Identify which cell holds the provided text, then report its (X, Y) central coordinate. 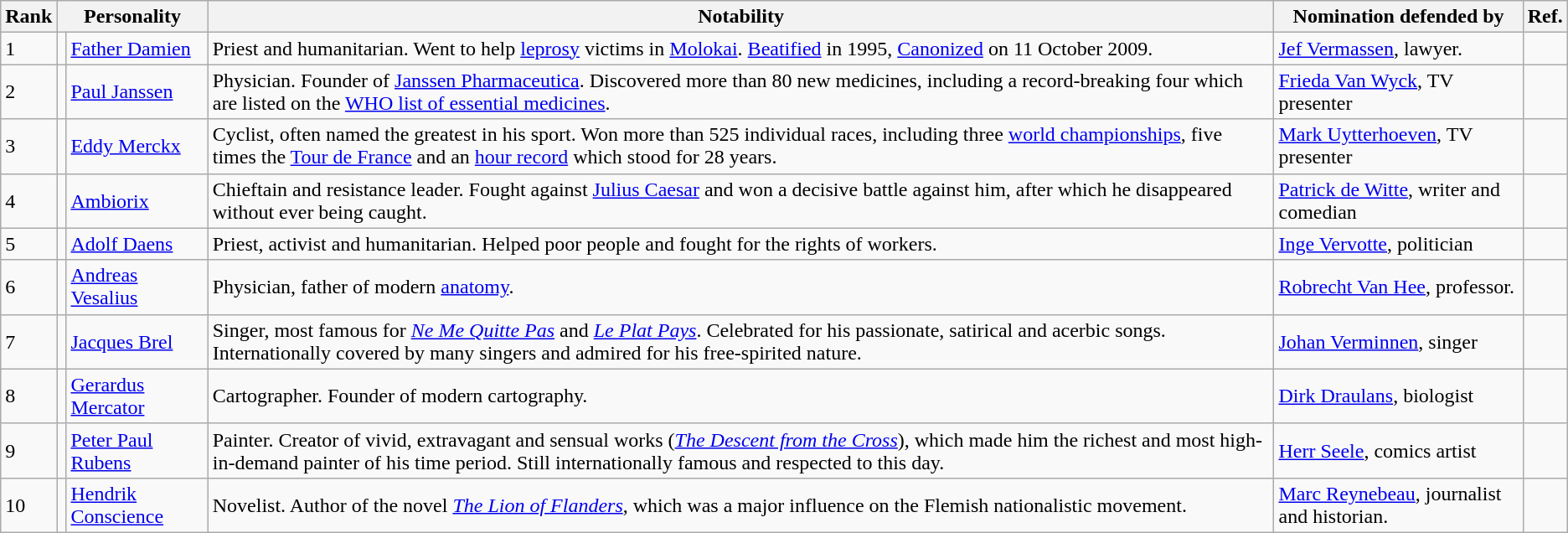
Hendrik Conscience (137, 505)
Ref. (1545, 17)
Herr Seele, comics artist (1399, 451)
Dirk Draulans, biologist (1399, 396)
Personality (132, 17)
Priest, activist and humanitarian. Helped poor people and fought for the rights of workers. (740, 244)
Marc Reynebeau, journalist and historian. (1399, 505)
6 (28, 287)
10 (28, 505)
7 (28, 342)
Nomination defended by (1399, 17)
Jef Vermassen, lawyer. (1399, 49)
4 (28, 201)
3 (28, 146)
Paul Janssen (137, 92)
Rank (28, 17)
Gerardus Mercator (137, 396)
Novelist. Author of the novel The Lion of Flanders, which was a major influence on the Flemish nationalistic movement. (740, 505)
Inge Vervotte, politician (1399, 244)
5 (28, 244)
Peter Paul Rubens (137, 451)
Mark Uytterhoeven, TV presenter (1399, 146)
Notability (740, 17)
9 (28, 451)
Jacques Brel (137, 342)
Patrick de Witte, writer and comedian (1399, 201)
8 (28, 396)
Andreas Vesalius (137, 287)
Frieda Van Wyck, TV presenter (1399, 92)
Johan Verminnen, singer (1399, 342)
2 (28, 92)
Robrecht Van Hee, professor. (1399, 287)
Father Damien (137, 49)
Ambiorix (137, 201)
1 (28, 49)
Priest and humanitarian. Went to help leprosy victims in Molokai. Beatified in 1995, Canonized on 11 October 2009. (740, 49)
Physician, father of modern anatomy. (740, 287)
Adolf Daens (137, 244)
Eddy Merckx (137, 146)
Cartographer. Founder of modern cartography. (740, 396)
